Determine the [X, Y] coordinate at the center of the cell enclosing the given text.  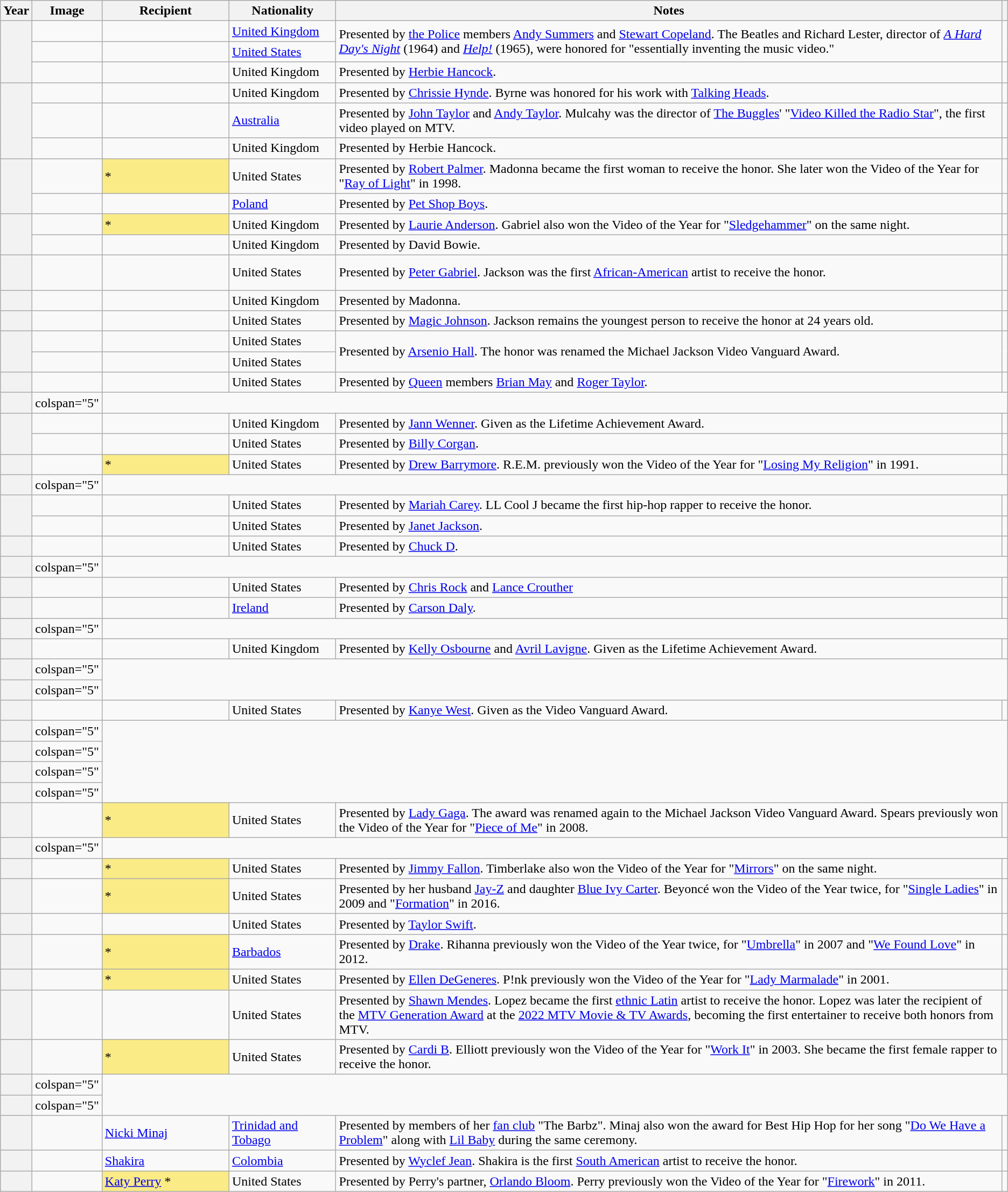
Colombia [282, 1161]
Presented by John Taylor and Andy Taylor. Mulcahy was the director of The Buggles' "Video Killed the Radio Star", the first video played on MTV. [669, 121]
Presented by Ellen DeGeneres. P!nk previously won the Video of the Year for "Lady Marmalade" in 2001. [669, 979]
Ireland [282, 608]
Presented by Perry's partner, Orlando Bloom. Perry previously won the Video of the Year for "Firework" in 2011. [669, 1181]
Presented by Magic Johnson. Jackson remains the youngest person to receive the honor at 24 years old. [669, 321]
Presented by Queen members Brian May and Roger Taylor. [669, 382]
Poland [282, 204]
Presented by Wyclef Jean. Shakira is the first South American artist to receive the honor. [669, 1161]
Presented by Taylor Swift. [669, 924]
Presented by Arsenio Hall. The honor was renamed the Michael Jackson Video Vanguard Award. [669, 352]
Nationality [282, 11]
Presented by Cardi B. Elliott previously won the Video of the Year for "Work It" in 2003. She became the first female rapper to receive the honor. [669, 1057]
Presented by Drew Barrymore. R.E.M. previously won the Video of the Year for "Losing My Religion" in 1991. [669, 464]
Presented by Kelly Osbourne and Avril Lavigne. Given as the Lifetime Achievement Award. [669, 649]
Year [16, 11]
Presented by Madonna. [669, 300]
Recipient [165, 11]
Presented by Laurie Anderson. Gabriel also won the Video of the Year for "Sledgehammer" on the same night. [669, 224]
Trinidad and Tobago [282, 1133]
Presented by Chris Rock and Lance Crouther [669, 587]
Presented by Drake. Rihanna previously won the Video of the Year twice, for "Umbrella" in 2007 and "We Found Love" in 2012. [669, 951]
Presented by Billy Corgan. [669, 444]
Katy Perry * [165, 1181]
Presented by Robert Palmer. Madonna became the first woman to receive the honor. She later won the Video of the Year for "Ray of Light" in 1998. [669, 176]
Nicki Minaj [165, 1133]
Shakira [165, 1161]
Australia [282, 121]
Image [67, 11]
Presented by David Bowie. [669, 245]
Presented by Carson Daly. [669, 608]
Presented by Chrissie Hynde. Byrne was honored for his work with Talking Heads. [669, 93]
Presented by Pet Shop Boys. [669, 204]
Presented by Jimmy Fallon. Timberlake also won the Video of the Year for "Mirrors" on the same night. [669, 868]
Presented by Jann Wenner. Given as the Lifetime Achievement Award. [669, 423]
Notes [669, 11]
Presented by Chuck D. [669, 546]
Barbados [282, 951]
Presented by Peter Gabriel. Jackson was the first African-American artist to receive the honor. [669, 273]
Presented by Kanye West. Given as the Video Vanguard Award. [669, 710]
Presented by Janet Jackson. [669, 526]
Presented by Mariah Carey. LL Cool J became the first hip-hop rapper to receive the honor. [669, 505]
